Search for the cell housing the specified text and yield its (x, y) center coordinate. 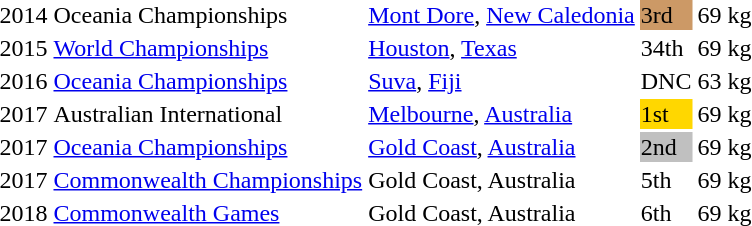
2nd (666, 147)
1st (666, 114)
Melbourne, Australia (502, 114)
34th (666, 48)
World Championships (208, 48)
DNC (666, 81)
Mont Dore, New Caledonia (502, 15)
Australian International (208, 114)
Suva, Fiji (502, 81)
Commonwealth Championships (208, 180)
Houston, Texas (502, 48)
3rd (666, 15)
5th (666, 180)
